Return the (X, Y) coordinate for the center point of the cell that contains the specified text.  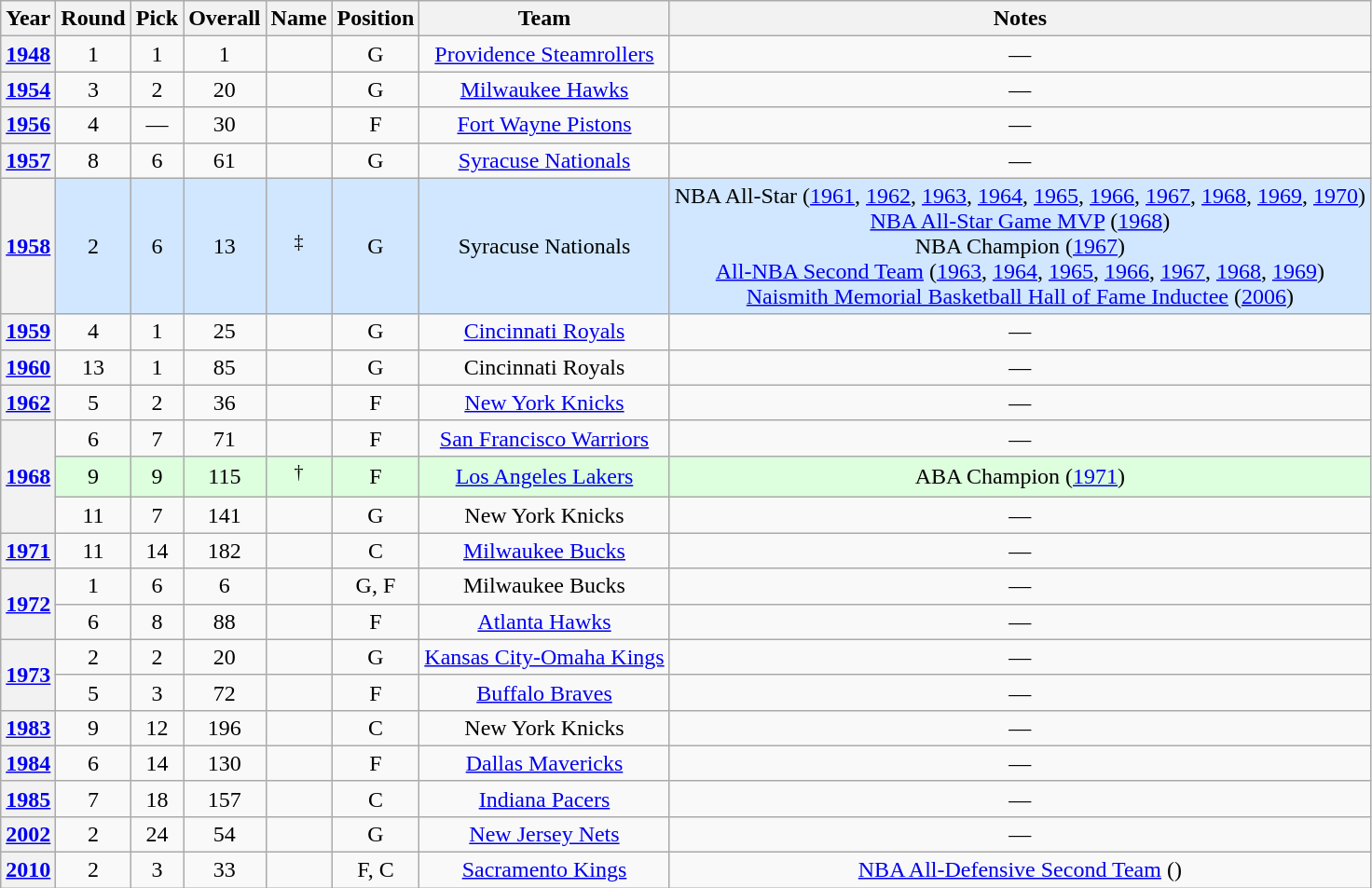
157 (225, 799)
88 (225, 622)
Pick (157, 19)
Fort Wayne Pistons (544, 125)
NBA All-Defensive Second Team () (1020, 870)
1948 (28, 54)
2002 (28, 834)
Indiana Pacers (544, 799)
85 (225, 367)
Notes (1020, 19)
Year (28, 19)
F, C (376, 870)
Atlanta Hawks (544, 622)
Buffalo Braves (544, 692)
1960 (28, 367)
1959 (28, 332)
Los Angeles Lakers (544, 477)
24 (157, 834)
1984 (28, 763)
71 (225, 438)
54 (225, 834)
61 (225, 160)
182 (225, 551)
1954 (28, 89)
1985 (28, 799)
Sacramento Kings (544, 870)
25 (225, 332)
Providence Steamrollers (544, 54)
1971 (28, 551)
1968 (28, 477)
G, F (376, 586)
Milwaukee Hawks (544, 89)
Overall (225, 19)
1972 (28, 604)
36 (225, 403)
12 (157, 728)
1983 (28, 728)
72 (225, 692)
Kansas City-Omaha Kings (544, 657)
33 (225, 870)
141 (225, 515)
30 (225, 125)
Position (376, 19)
ABA Champion (1971) (1020, 477)
Dallas Mavericks (544, 763)
1958 (28, 246)
130 (225, 763)
115 (225, 477)
New Jersey Nets (544, 834)
‡ (298, 246)
† (298, 477)
Round (93, 19)
San Francisco Warriors (544, 438)
196 (225, 728)
1957 (28, 160)
Name (298, 19)
2010 (28, 870)
18 (157, 799)
1962 (28, 403)
1956 (28, 125)
Team (544, 19)
1973 (28, 675)
